Locate the cell with the specified text and output its [X, Y] center coordinate. 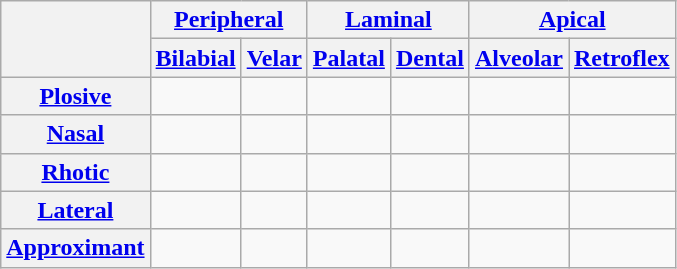
Lateral [76, 210]
Laminal [388, 20]
Plosive [76, 96]
Retroflex [622, 58]
Apical [572, 20]
Nasal [76, 134]
Bilabial [196, 58]
Velar [274, 58]
Palatal [348, 58]
Alveolar [518, 58]
Approximant [76, 248]
Peripheral [228, 20]
Rhotic [76, 172]
Dental [430, 58]
